For the text-containing cell, return its midpoint in [X, Y] coordinate format. 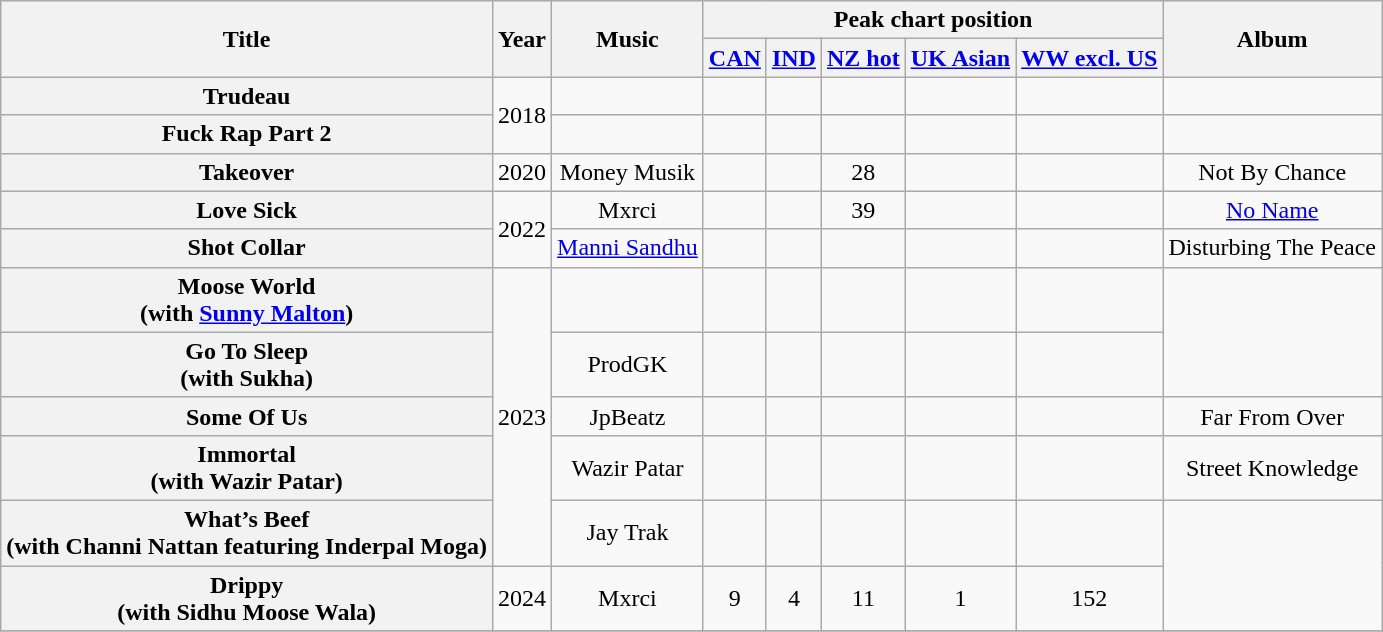
Wazir Patar [628, 468]
Trudeau [247, 96]
Drippy (with Sidhu Moose Wala) [247, 598]
Disturbing The Peace [1272, 248]
39 [863, 210]
Fuck Rap Part 2 [247, 134]
No Name [1272, 210]
Not By Chance [1272, 172]
Love Sick [247, 210]
Go To Sleep (with Sukha) [247, 364]
2024 [522, 598]
9 [734, 598]
2018 [522, 115]
Peak chart position [933, 20]
UK Asian [960, 58]
2022 [522, 229]
2023 [522, 416]
Moose World (with Sunny Malton) [247, 300]
4 [794, 598]
152 [1090, 598]
11 [863, 598]
1 [960, 598]
Title [247, 39]
Takeover [247, 172]
Street Knowledge [1272, 468]
IND [794, 58]
Some Of Us [247, 416]
Music [628, 39]
WW excl. US [1090, 58]
CAN [734, 58]
Shot Collar [247, 248]
ProdGK [628, 364]
28 [863, 172]
JpBeatz [628, 416]
NZ hot [863, 58]
Year [522, 39]
Money Musik [628, 172]
Immortal (with Wazir Patar) [247, 468]
What’s Beef (with Channi Nattan featuring Inderpal Moga) [247, 532]
2020 [522, 172]
Jay Trak [628, 532]
Album [1272, 39]
Far From Over [1272, 416]
Manni Sandhu [628, 248]
